For the text-containing cell, return its midpoint in [x, y] coordinate format. 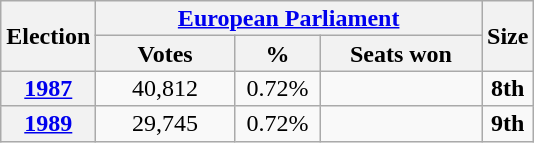
8th [508, 88]
Votes [166, 54]
1989 [48, 124]
European Parliament [289, 18]
Size [508, 36]
Seats won [400, 54]
40,812 [166, 88]
% [277, 54]
Election [48, 36]
29,745 [166, 124]
9th [508, 124]
1987 [48, 88]
